From the cell containing the given text, extract its center point as (x, y) coordinate. 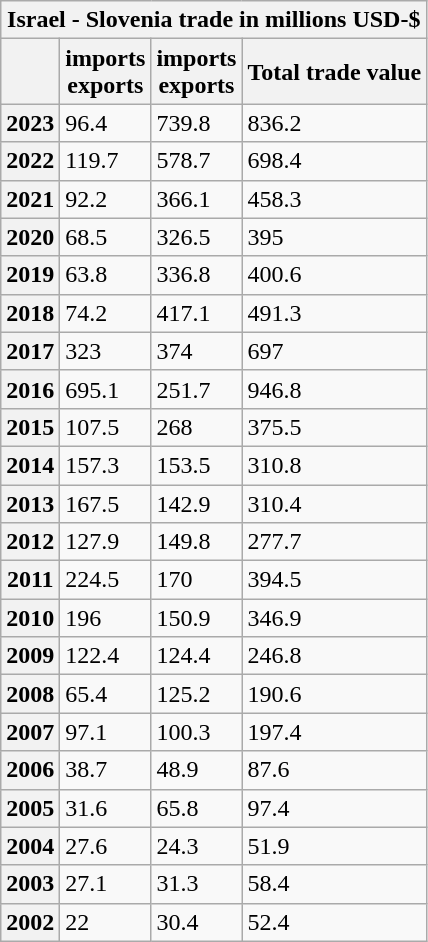
Total trade value (334, 72)
491.3 (334, 313)
2005 (30, 808)
2020 (30, 237)
2009 (30, 656)
127.9 (106, 542)
2002 (30, 922)
395 (334, 237)
31.6 (106, 808)
277.7 (334, 542)
2010 (30, 618)
22 (106, 922)
366.1 (196, 199)
346.9 (334, 618)
107.5 (106, 427)
2017 (30, 351)
374 (196, 351)
153.5 (196, 465)
375.5 (334, 427)
142.9 (196, 503)
65.8 (196, 808)
458.3 (334, 199)
836.2 (334, 123)
2023 (30, 123)
190.6 (334, 694)
394.5 (334, 580)
124.4 (196, 656)
157.3 (106, 465)
310.4 (334, 503)
310.8 (334, 465)
2006 (30, 770)
74.2 (106, 313)
268 (196, 427)
27.6 (106, 846)
63.8 (106, 275)
52.4 (334, 922)
24.3 (196, 846)
2004 (30, 846)
92.2 (106, 199)
697 (334, 351)
30.4 (196, 922)
150.9 (196, 618)
96.4 (106, 123)
695.1 (106, 389)
125.2 (196, 694)
2022 (30, 161)
336.8 (196, 275)
246.8 (334, 656)
2014 (30, 465)
2007 (30, 732)
2013 (30, 503)
68.5 (106, 237)
400.6 (334, 275)
2008 (30, 694)
27.1 (106, 884)
2012 (30, 542)
149.8 (196, 542)
323 (106, 351)
87.6 (334, 770)
58.4 (334, 884)
Israel - Slovenia trade in millions USD-$ (214, 20)
31.3 (196, 884)
196 (106, 618)
578.7 (196, 161)
417.1 (196, 313)
2015 (30, 427)
251.7 (196, 389)
119.7 (106, 161)
170 (196, 580)
97.1 (106, 732)
224.5 (106, 580)
739.8 (196, 123)
48.9 (196, 770)
2011 (30, 580)
2021 (30, 199)
197.4 (334, 732)
2019 (30, 275)
51.9 (334, 846)
946.8 (334, 389)
100.3 (196, 732)
2003 (30, 884)
65.4 (106, 694)
167.5 (106, 503)
2018 (30, 313)
38.7 (106, 770)
698.4 (334, 161)
2016 (30, 389)
326.5 (196, 237)
122.4 (106, 656)
97.4 (334, 808)
